Determine the [x, y] coordinate at the center of the cell enclosing the given text.  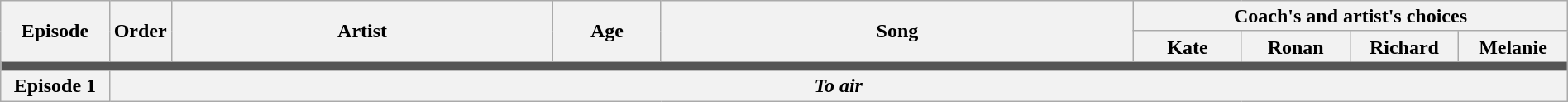
Richard [1404, 46]
Episode [55, 32]
To air [839, 86]
Coach's and artist's choices [1351, 17]
Song [897, 32]
Artist [362, 32]
Ronan [1295, 46]
Melanie [1513, 46]
Order [141, 32]
Kate [1188, 46]
Age [607, 32]
Episode 1 [55, 86]
